Capture the cell that displays the provided text and extract its (x, y) central coordinate. 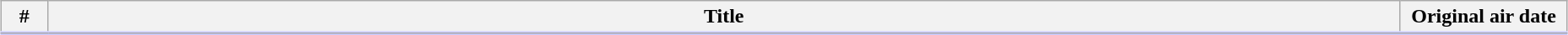
Title (724, 17)
# (24, 17)
Original air date (1484, 17)
